Return the [x, y] coordinate for the center point of the cell that contains the specified text.  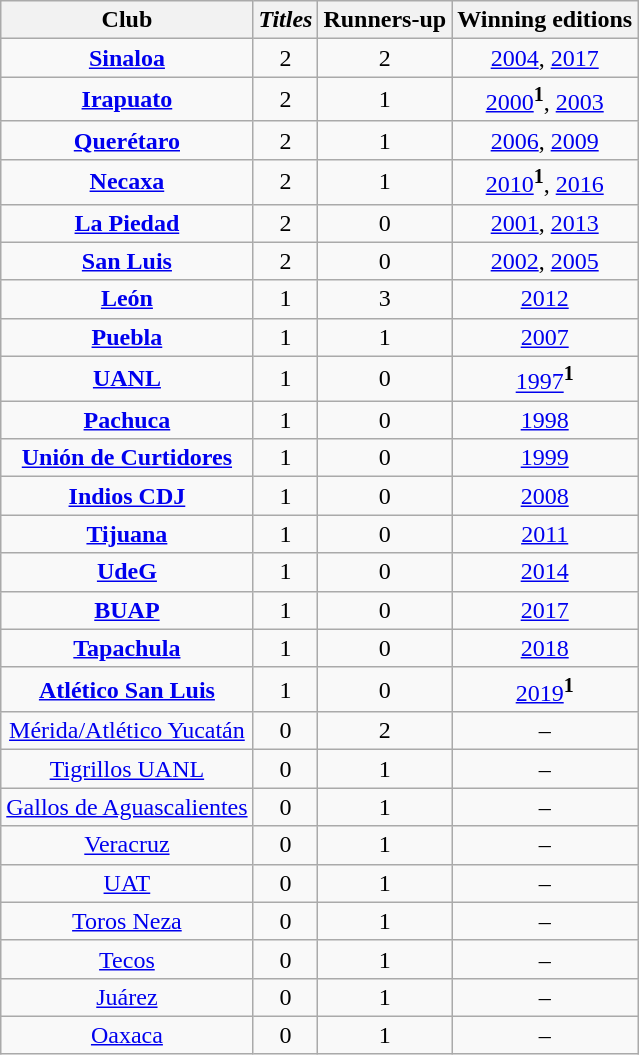
Unión de Curtidores [127, 458]
20191 [545, 690]
Tecos [127, 959]
20001, 2003 [545, 100]
Puebla [127, 337]
1999 [545, 458]
Juárez [127, 997]
Runners-up [385, 20]
UANL [127, 378]
2008 [545, 496]
2011 [545, 534]
UAT [127, 883]
Irapuato [127, 100]
Atlético San Luis [127, 690]
2007 [545, 337]
Toros Neza [127, 921]
2002, 2005 [545, 261]
UdeG [127, 572]
Winning editions [545, 20]
León [127, 299]
2004, 2017 [545, 58]
Club [127, 20]
Gallos de Aguascalientes [127, 807]
2018 [545, 648]
Tigrillos UANL [127, 769]
Sinaloa [127, 58]
BUAP [127, 610]
2006, 2009 [545, 140]
3 [385, 299]
Titles [286, 20]
Mérida/Atlético Yucatán [127, 731]
Querétaro [127, 140]
Indios CDJ [127, 496]
Veracruz [127, 845]
Oaxaca [127, 1035]
2001, 2013 [545, 223]
La Piedad [127, 223]
Pachuca [127, 420]
2014 [545, 572]
19971 [545, 378]
Necaxa [127, 182]
Tapachula [127, 648]
2012 [545, 299]
2017 [545, 610]
Tijuana [127, 534]
1998 [545, 420]
20101, 2016 [545, 182]
San Luis [127, 261]
